Locate the cell with the specified text and output its [x, y] center coordinate. 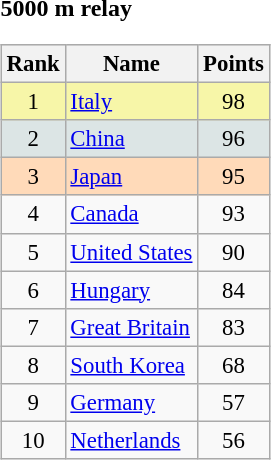
7 [33, 327]
Netherlands [132, 440]
China [132, 139]
United States [132, 252]
6 [33, 290]
Name [132, 64]
Great Britain [132, 327]
98 [234, 102]
5 [33, 252]
9 [33, 402]
3 [33, 177]
Points [234, 64]
4 [33, 214]
1 [33, 102]
84 [234, 290]
83 [234, 327]
Hungary [132, 290]
Germany [132, 402]
Canada [132, 214]
93 [234, 214]
68 [234, 365]
Rank [33, 64]
Japan [132, 177]
90 [234, 252]
95 [234, 177]
2 [33, 139]
57 [234, 402]
10 [33, 440]
South Korea [132, 365]
56 [234, 440]
96 [234, 139]
8 [33, 365]
Italy [132, 102]
